Output the [x, y] coordinate of the center of the cell containing the given text.  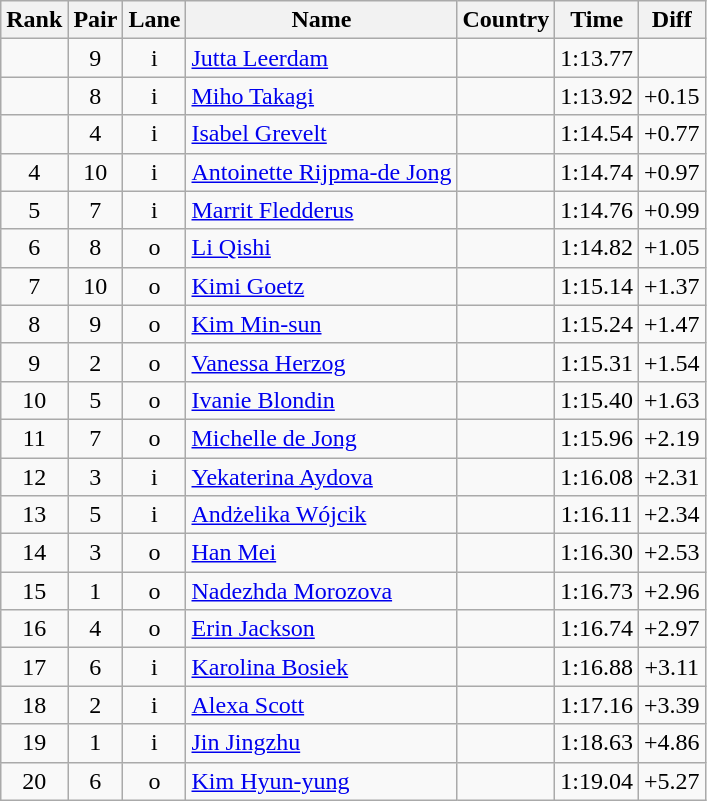
Erin Jackson [322, 629]
+1.47 [672, 324]
Andżelika Wójcik [322, 515]
Antoinette Rijpma-de Jong [322, 172]
Miho Takagi [322, 96]
1:15.96 [597, 438]
Pair [96, 20]
Marrit Fledderus [322, 210]
+1.05 [672, 248]
16 [34, 629]
1:16.73 [597, 591]
1:16.30 [597, 553]
Lane [154, 20]
Diff [672, 20]
1:16.11 [597, 515]
Jin Jingzhu [322, 743]
Name [322, 20]
1:15.31 [597, 362]
+4.86 [672, 743]
1:17.16 [597, 705]
1:14.82 [597, 248]
+0.15 [672, 96]
Nadezhda Morozova [322, 591]
1:16.74 [597, 629]
1:15.14 [597, 286]
15 [34, 591]
Country [506, 20]
+2.34 [672, 515]
+2.53 [672, 553]
+1.63 [672, 400]
1:15.24 [597, 324]
Alexa Scott [322, 705]
+1.54 [672, 362]
1:19.04 [597, 781]
+3.39 [672, 705]
+3.11 [672, 667]
Kimi Goetz [322, 286]
Karolina Bosiek [322, 667]
Han Mei [322, 553]
20 [34, 781]
+0.77 [672, 134]
+2.31 [672, 477]
11 [34, 438]
Ivanie Blondin [322, 400]
Rank [34, 20]
13 [34, 515]
+2.19 [672, 438]
Li Qishi [322, 248]
Kim Hyun-yung [322, 781]
+0.99 [672, 210]
1:18.63 [597, 743]
1:13.92 [597, 96]
1:14.54 [597, 134]
14 [34, 553]
+0.97 [672, 172]
12 [34, 477]
+1.37 [672, 286]
Vanessa Herzog [322, 362]
1:13.77 [597, 58]
+5.27 [672, 781]
Time [597, 20]
Kim Min-sun [322, 324]
Michelle de Jong [322, 438]
19 [34, 743]
1:16.08 [597, 477]
Jutta Leerdam [322, 58]
1:14.76 [597, 210]
Yekaterina Aydova [322, 477]
1:14.74 [597, 172]
1:15.40 [597, 400]
17 [34, 667]
1:16.88 [597, 667]
+2.97 [672, 629]
Isabel Grevelt [322, 134]
18 [34, 705]
+2.96 [672, 591]
